Search for the cell housing the specified text and yield its (X, Y) center coordinate. 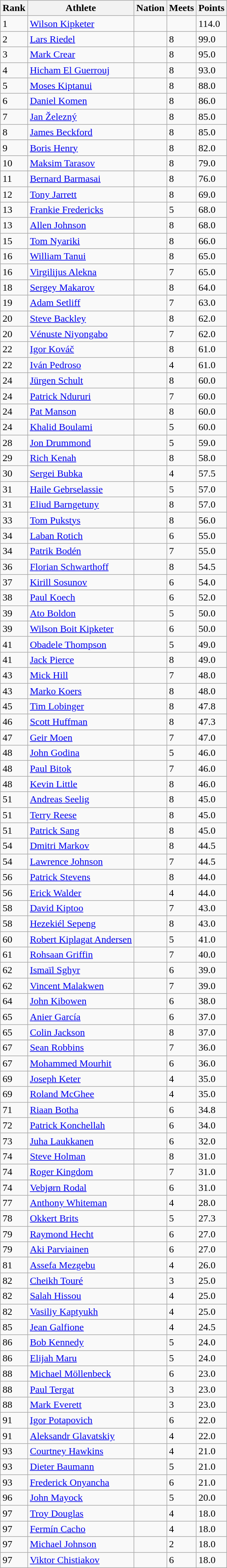
Bernard Barmasai (81, 179)
64.0 (212, 287)
Pat Manson (81, 411)
Lawrence Johnson (81, 861)
79.0 (212, 163)
Bob Kennedy (81, 1343)
Dieter Baumann (81, 1467)
Ato Boldon (81, 613)
Rohsaan Griffin (81, 955)
Hicham El Guerrouj (81, 70)
Laban Rotich (81, 536)
63.0 (212, 303)
34.0 (212, 1125)
Frankie Fredericks (81, 210)
Maksim Tarasov (81, 163)
41.0 (212, 939)
Assefa Mezgebu (81, 1265)
Patrik Bodén (81, 551)
Allen Johnson (81, 225)
Mohammed Mourhit (81, 1063)
Paul Koech (81, 598)
Cheikh Touré (81, 1281)
47.8 (212, 707)
Roland McGhee (81, 1094)
45 (14, 707)
32.0 (212, 1141)
John Kibowen (81, 1001)
86.0 (212, 101)
Boris Henry (81, 148)
38 (14, 598)
Paul Tergat (81, 1389)
26.0 (212, 1265)
Florian Schwarthoff (81, 567)
Joseph Keter (81, 1079)
59.0 (212, 442)
Tim Lobinger (81, 707)
28.0 (212, 1203)
Tony Jarrett (81, 194)
Sergey Makarov (81, 287)
24.5 (212, 1327)
76.0 (212, 179)
Patrick Konchellah (81, 1125)
Adam Setliff (81, 303)
56.0 (212, 520)
Meets (181, 8)
Obadele Thompson (81, 644)
52.0 (212, 598)
11 (14, 179)
Vénuste Niyongabo (81, 334)
85 (14, 1327)
Jan Železný (81, 117)
33 (14, 520)
Rich Kenah (81, 458)
Sean Robbins (81, 1048)
Sergei Bubka (81, 474)
28 (14, 442)
47.0 (212, 738)
Patrick Ndururi (81, 396)
40.0 (212, 955)
64 (14, 1001)
38.0 (212, 1001)
Mark Crear (81, 55)
Wilson Kipketer (81, 24)
Mick Hill (81, 675)
Lars Riedel (81, 39)
Tom Pukstys (81, 520)
Daniel Komen (81, 101)
47.3 (212, 722)
John Mayock (81, 1498)
10 (14, 163)
Terry Reese (81, 815)
Roger Kingdom (81, 1172)
Virgilijus Alekna (81, 272)
61 (14, 955)
37 (14, 582)
20.0 (212, 1498)
Kirill Sosunov (81, 582)
Robert Kiplagat Andersen (81, 939)
Geir Moen (81, 738)
Mark Everett (81, 1405)
Igor Potapovich (81, 1420)
46 (14, 722)
Steve Holman (81, 1156)
88.0 (212, 86)
Scott Huffman (81, 722)
Aleksandr Glavatskiy (81, 1435)
Elijah Maru (81, 1358)
Steve Backley (81, 318)
114.0 (212, 24)
Vincent Malakwen (81, 986)
15 (14, 241)
Andreas Seelig (81, 799)
Jürgen Schult (81, 380)
Vebjørn Rodal (81, 1188)
Viktor Chistiakov (81, 1560)
Fermín Cacho (81, 1529)
77 (14, 1203)
72 (14, 1125)
12 (14, 194)
71 (14, 1110)
27.3 (212, 1219)
Rank (14, 8)
Salah Hissou (81, 1296)
William Tanui (81, 256)
34.8 (212, 1110)
54.5 (212, 567)
Points (212, 8)
Anier García (81, 1017)
Vasiliy Kaptyukh (81, 1312)
Michael Johnson (81, 1544)
Hezekiél Sepeng (81, 923)
John Godina (81, 753)
93.0 (212, 70)
95.0 (212, 55)
69.0 (212, 194)
9 (14, 148)
1 (14, 24)
Patrick Stevens (81, 877)
Troy Douglas (81, 1513)
Igor Kováč (81, 349)
18 (14, 287)
James Beckford (81, 132)
Courtney Hawkins (81, 1451)
Frederick Onyancha (81, 1482)
66.0 (212, 241)
Ismaïl Sghyr (81, 970)
Khalid Boulami (81, 427)
29 (14, 458)
Jon Drummond (81, 442)
Jean Galfione (81, 1327)
Marko Koers (81, 691)
Patrick Sang (81, 830)
36 (14, 567)
Dmitri Markov (81, 846)
Michael Möllenbeck (81, 1374)
81 (14, 1265)
Riaan Botha (81, 1110)
Moses Kiptanui (81, 86)
Nation (151, 8)
Kevin Little (81, 784)
Juha Laukkanen (81, 1141)
Jack Pierce (81, 660)
Eliud Barngetuny (81, 505)
30 (14, 474)
58.0 (212, 458)
54.0 (212, 582)
Wilson Boit Kipketer (81, 629)
Paul Bitok (81, 769)
99.0 (212, 39)
Haile Gebrselassie (81, 489)
82.0 (212, 148)
Colin Jackson (81, 1032)
Erick Walder (81, 892)
57.5 (212, 474)
19 (14, 303)
96 (14, 1498)
Tom Nyariki (81, 241)
60 (14, 939)
78 (14, 1219)
David Kiptoo (81, 908)
Aki Parviainen (81, 1250)
Athlete (81, 8)
73 (14, 1141)
Okkert Brits (81, 1219)
Anthony Whiteman (81, 1203)
Raymond Hecht (81, 1234)
47 (14, 738)
Iván Pedroso (81, 365)
